Identify which cell holds the provided text, then report its [x, y] central coordinate. 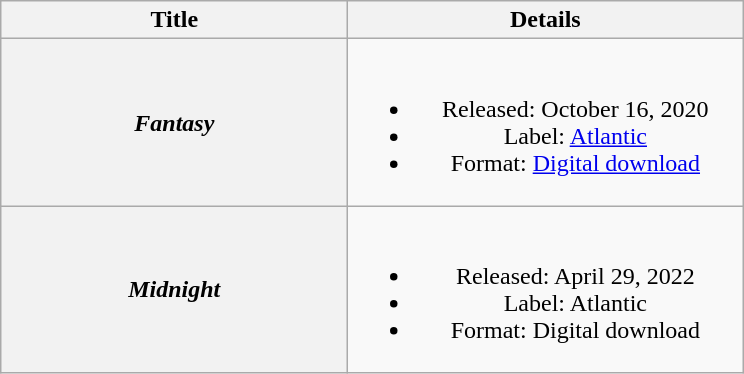
Released: October 16, 2020Label: AtlanticFormat: Digital download [546, 122]
Fantasy [174, 122]
Title [174, 20]
Midnight [174, 290]
Released: April 29, 2022Label: AtlanticFormat: Digital download [546, 290]
Details [546, 20]
